Search for the cell housing the specified text and yield its (x, y) center coordinate. 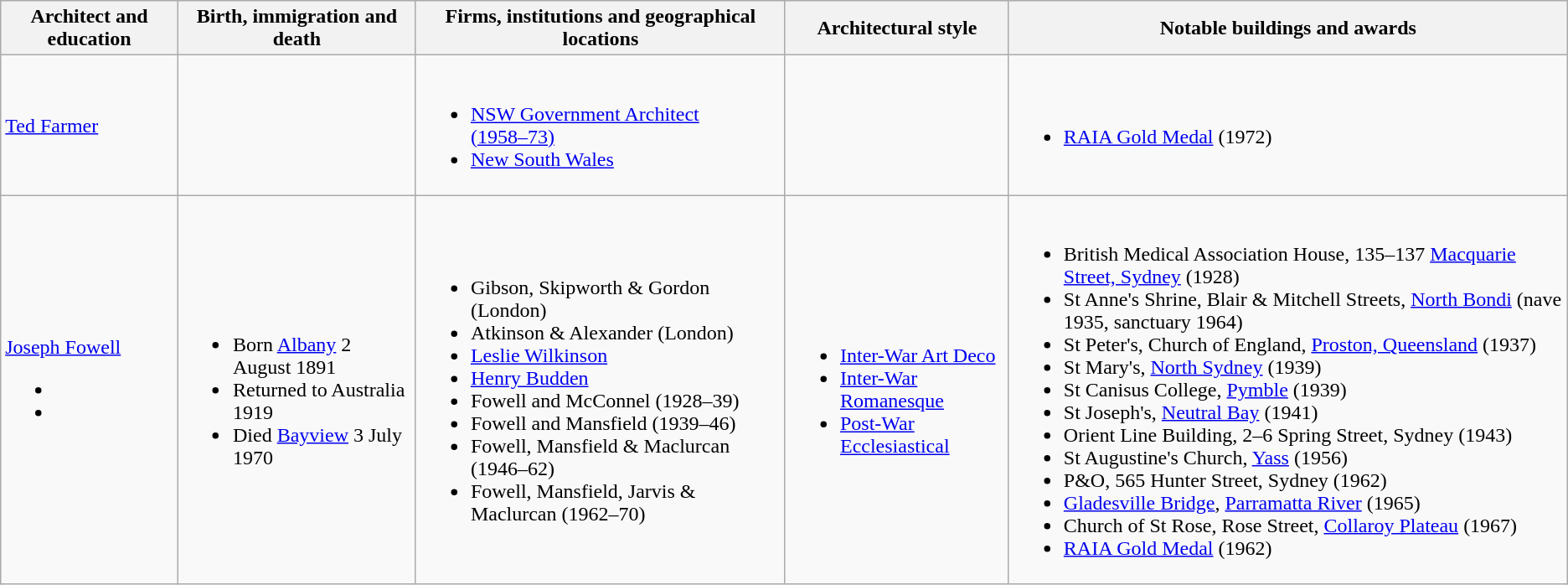
Architectural style (896, 28)
Inter-War Art DecoInter-War RomanesquePost-War Ecclesiastical (896, 390)
Ted Farmer (90, 126)
Born Albany 2 August 1891Returned to Australia 1919Died Bayview 3 July 1970 (297, 390)
Notable buildings and awards (1288, 28)
RAIA Gold Medal (1972) (1288, 126)
Joseph Fowell (90, 390)
Firms, institutions and geographical locations (600, 28)
Architect and education (90, 28)
Birth, immigration and death (297, 28)
NSW Government Architect(1958–73)New South Wales (600, 126)
